Identify which cell holds the provided text, then report its [X, Y] central coordinate. 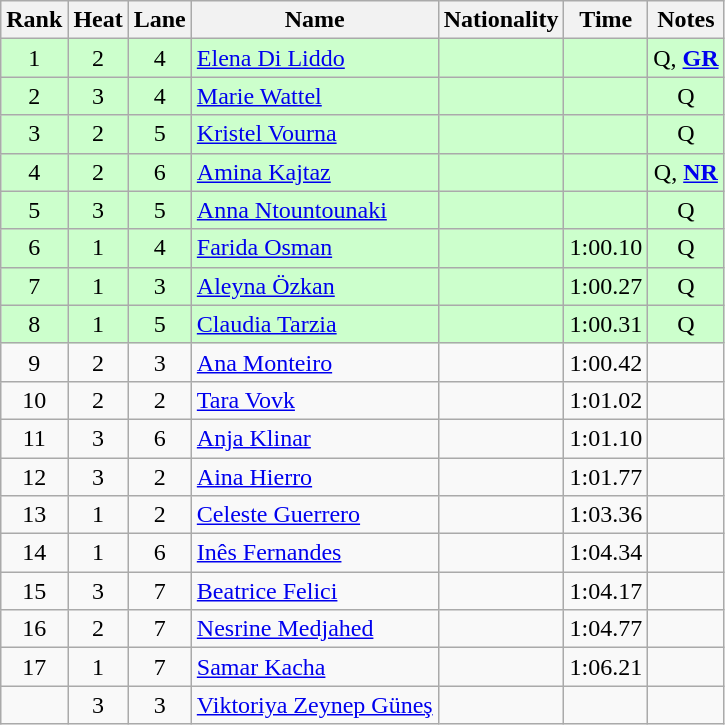
10 [34, 400]
Aina Hierro [314, 477]
Heat [98, 20]
Amina Kajtaz [314, 172]
1:00.10 [606, 248]
16 [34, 629]
Time [606, 20]
1:06.21 [606, 667]
Marie Wattel [314, 96]
8 [34, 324]
1:04.34 [606, 553]
1:04.17 [606, 591]
15 [34, 591]
Elena Di Liddo [314, 58]
Inês Fernandes [314, 553]
14 [34, 553]
Samar Kacha [314, 667]
1:03.36 [606, 515]
1:01.10 [606, 438]
1:01.77 [606, 477]
9 [34, 362]
11 [34, 438]
Tara Vovk [314, 400]
Aleyna Özkan [314, 286]
1:00.27 [606, 286]
1:04.77 [606, 629]
Name [314, 20]
Beatrice Felici [314, 591]
Claudia Tarzia [314, 324]
Notes [686, 20]
Rank [34, 20]
1:00.31 [606, 324]
Q, GR [686, 58]
Anna Ntountounaki [314, 210]
Nationality [501, 20]
Celeste Guerrero [314, 515]
1:00.42 [606, 362]
12 [34, 477]
Anja Klinar [314, 438]
17 [34, 667]
Ana Monteiro [314, 362]
Viktoriya Zeynep Güneş [314, 705]
Q, NR [686, 172]
Nesrine Medjahed [314, 629]
Kristel Vourna [314, 134]
13 [34, 515]
1:01.02 [606, 400]
Farida Osman [314, 248]
Lane [160, 20]
